Capture the cell that displays the provided text and extract its (X, Y) central coordinate. 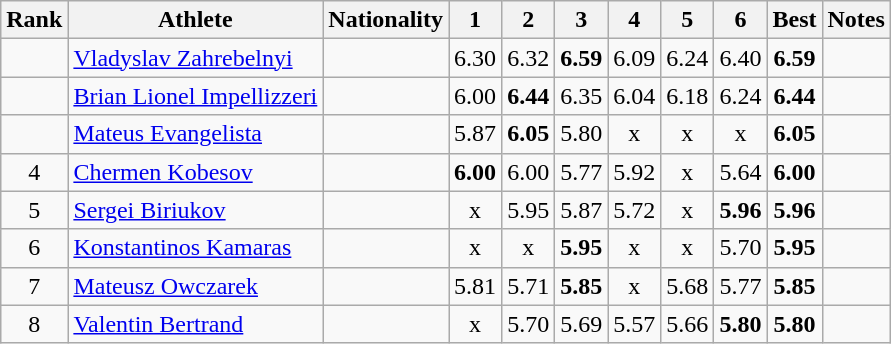
Mateus Evangelista (196, 134)
Valentin Bertrand (196, 324)
7 (34, 286)
Brian Lionel Impellizzeri (196, 96)
6.18 (688, 96)
Rank (34, 20)
6.32 (528, 58)
2 (528, 20)
6.40 (740, 58)
5.72 (634, 210)
5.69 (582, 324)
6.09 (634, 58)
Mateusz Owczarek (196, 286)
Best (794, 20)
Vladyslav Zahrebelnyi (196, 58)
Nationality (386, 20)
6.04 (634, 96)
5.71 (528, 286)
5.66 (688, 324)
1 (476, 20)
8 (34, 324)
5.92 (634, 172)
Notes (856, 20)
5.81 (476, 286)
5.64 (740, 172)
Chermen Kobesov (196, 172)
5.57 (634, 324)
Konstantinos Kamaras (196, 248)
Athlete (196, 20)
6.30 (476, 58)
Sergei Biriukov (196, 210)
5.68 (688, 286)
3 (582, 20)
6.35 (582, 96)
